Pinpoint the cell where the given text exists, returning its (x, y) midpoint coordinate. 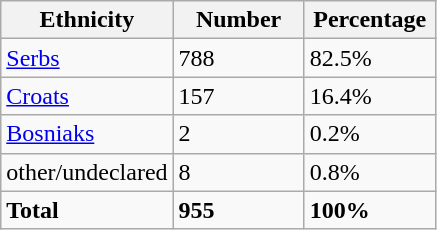
0.8% (370, 172)
16.4% (370, 96)
other/undeclared (87, 172)
788 (238, 58)
Total (87, 210)
0.2% (370, 134)
2 (238, 134)
8 (238, 172)
Number (238, 20)
Croats (87, 96)
Percentage (370, 20)
Bosniaks (87, 134)
100% (370, 210)
82.5% (370, 58)
Serbs (87, 58)
Ethnicity (87, 20)
955 (238, 210)
157 (238, 96)
